Determine the [x, y] coordinate at the center of the cell enclosing the given text.  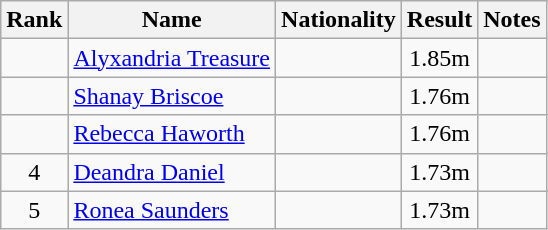
5 [34, 210]
Result [439, 20]
Shanay Briscoe [172, 96]
Rank [34, 20]
Alyxandria Treasure [172, 58]
1.85m [439, 58]
4 [34, 172]
Nationality [339, 20]
Deandra Daniel [172, 172]
Name [172, 20]
Notes [512, 20]
Ronea Saunders [172, 210]
Rebecca Haworth [172, 134]
